Return (x, y) of the center of cell containing provided text 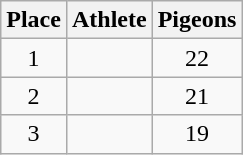
Pigeons (197, 20)
21 (197, 96)
22 (197, 58)
19 (197, 134)
3 (34, 134)
1 (34, 58)
2 (34, 96)
Place (34, 20)
Athlete (109, 20)
